Locate the cell with the specified text and output its (X, Y) center coordinate. 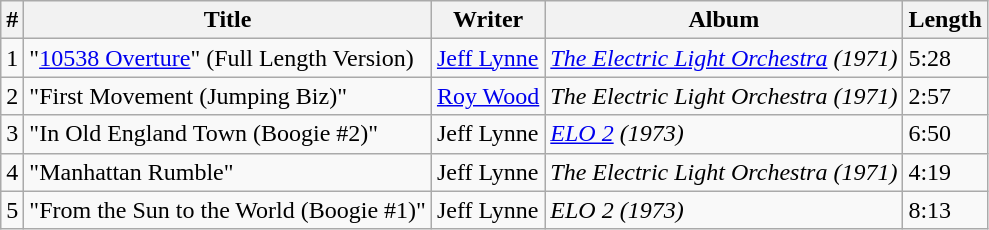
Roy Wood (488, 96)
5:28 (945, 58)
# (12, 20)
6:50 (945, 134)
"From the Sun to the World (Boogie #1)" (228, 210)
2 (12, 96)
4:19 (945, 172)
Album (724, 20)
"In Old England Town (Boogie #2)" (228, 134)
Writer (488, 20)
"First Movement (Jumping Biz)" (228, 96)
"Manhattan Rumble" (228, 172)
3 (12, 134)
Length (945, 20)
4 (12, 172)
8:13 (945, 210)
5 (12, 210)
1 (12, 58)
"10538 Overture" (Full Length Version) (228, 58)
2:57 (945, 96)
Title (228, 20)
